For the text-containing cell, return its midpoint in (x, y) coordinate format. 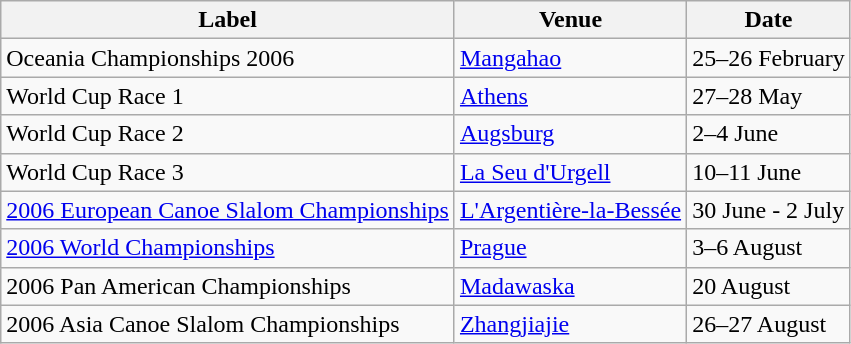
Augsburg (570, 134)
World Cup Race 2 (228, 134)
Label (228, 20)
World Cup Race 1 (228, 96)
2–4 June (769, 134)
World Cup Race 3 (228, 172)
Athens (570, 96)
20 August (769, 286)
Oceania Championships 2006 (228, 58)
Venue (570, 20)
26–27 August (769, 324)
2006 European Canoe Slalom Championships (228, 210)
2006 Asia Canoe Slalom Championships (228, 324)
2006 World Championships (228, 248)
2006 Pan American Championships (228, 286)
La Seu d'Urgell (570, 172)
Date (769, 20)
Mangahao (570, 58)
10–11 June (769, 172)
Prague (570, 248)
Madawaska (570, 286)
27–28 May (769, 96)
Zhangjiajie (570, 324)
30 June - 2 July (769, 210)
3–6 August (769, 248)
L'Argentière-la-Bessée (570, 210)
25–26 February (769, 58)
